Scan for the cell matching the given text and deliver its [x, y] coordinate at center. 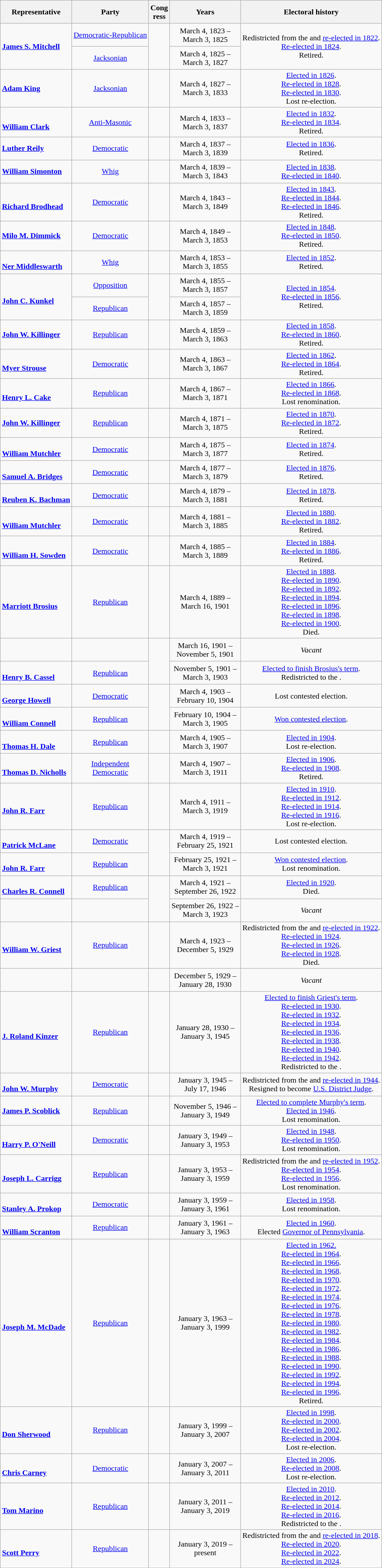
George Howell [36, 696]
John W. Murphy [36, 1084]
Elected in 2006.Re-elected in 2008.Lost re-election. [311, 1468]
Chris Carney [36, 1468]
January 28, 1930 –January 3, 1945 [205, 1032]
Elected in 1920.Died. [311, 887]
Elected in 1832.Re-elected in 1834.Retired. [311, 122]
Elected in 1998.Re-elected in 2000.Re-elected in 2002.Re-elected in 2004.Lost re-election. [311, 1430]
Elected in 1826.Re-elected in 1828.Re-elected in 1830.Lost re-election. [311, 88]
March 4, 1853 –March 3, 1855 [205, 262]
January 3, 2011 –January 3, 2019 [205, 1506]
Scott Perry [36, 1549]
Myer Strouse [36, 364]
March 4, 1919 –February 25, 1921 [205, 841]
March 4, 1855 –March 3, 1857 [205, 285]
Elected in 1910.Re-elected in 1912.Re-elected in 1914.Re-elected in 1916.Lost re-election. [311, 806]
March 4, 1827 –March 3, 1833 [205, 88]
Elected in 1852.Retired. [311, 262]
Ner Middleswarth [36, 262]
Redistricted from the and re-elected in 1952.Re-elected in 1954.Re-elected in 1956.Lost renomination. [311, 1174]
March 4, 1889 –March 16, 1901 [205, 602]
January 3, 1959 –January 3, 1961 [205, 1204]
Milo M. Dimmick [36, 236]
November 5, 1901 –March 3, 1903 [205, 673]
March 4, 1905 –March 3, 1907 [205, 742]
Luther Reily [36, 148]
December 5, 1929 –January 28, 1930 [205, 980]
January 3, 1945 –July 17, 1946 [205, 1084]
Elected in 1960.Elected Governor of Pennsylvania. [311, 1228]
James S. Mitchell [36, 46]
March 4, 1839 –March 3, 1843 [205, 172]
Charles R. Connell [36, 887]
Elected in 1854.Re-elected in 1856.Retired. [311, 297]
IndependentDemocratic [110, 768]
February 25, 1921 –March 3, 1921 [205, 864]
March 4, 1871 –March 3, 1875 [205, 423]
September 26, 1922 –March 3, 1923 [205, 910]
William Scranton [36, 1228]
March 16, 1901 –November 5, 1901 [205, 650]
Henry L. Cake [36, 393]
Richard Brodhead [36, 202]
March 4, 1903 –February 10, 1904 [205, 696]
March 4, 1879 –March 3, 1881 [205, 495]
William Clark [36, 122]
Elected in 1948.Re-elected in 1950.Lost renomination. [311, 1140]
Redistricted from the and re-elected in 2018.Re-elected in 2020.Re-elected in 2022.Re-elected in 2024. [311, 1549]
March 4, 1877 –March 3, 1879 [205, 472]
Marriott Brosius [36, 602]
Stanley A. Prokop [36, 1204]
Elected in 1884.Re-elected in 1886.Retired. [311, 551]
Redistricted from the and re-elected in 1944.Resigned to become U.S. District Judge. [311, 1084]
March 4, 1849 –March 3, 1853 [205, 236]
Redistricted from the and re-elected in 1822.Re-elected in 1824.Retired. [311, 46]
Henry B. Cassel [36, 673]
Elected in 1888.Re-elected in 1890.Re-elected in 1892.Re-elected in 1894.Re-elected in 1896.Re-elected in 1898.Re-elected in 1900.Died. [311, 602]
James P. Scoblick [36, 1111]
Congress [159, 12]
March 4, 1825 –March 3, 1827 [205, 58]
January 3, 1961 –January 3, 1963 [205, 1228]
William H. Sowden [36, 551]
J. Roland Kinzer [36, 1032]
Elected in 1866.Re-elected in 1868.Lost renomination. [311, 393]
Joseph L. Carrigg [36, 1174]
January 3, 1953 –January 3, 1959 [205, 1174]
March 4, 1911 –March 3, 1919 [205, 806]
March 4, 1921 –September 26, 1922 [205, 887]
Tom Marino [36, 1506]
William W. Griest [36, 945]
Elected in 1878.Retired. [311, 495]
March 4, 1837 –March 3, 1839 [205, 148]
March 4, 1923 –December 5, 1929 [205, 945]
November 5, 1946 –January 3, 1949 [205, 1111]
Thomas D. Nicholls [36, 768]
Elected in 2010.Re-elected in 2012.Re-elected in 2014.Re-elected in 2016.Redistricted to the . [311, 1506]
Elected in 1904.Lost re-election. [311, 742]
Elected in 1836.Retired. [311, 148]
Representative [36, 12]
March 4, 1875 –March 3, 1877 [205, 449]
January 3, 1949 –January 3, 1953 [205, 1140]
Democratic-Republican [110, 35]
Elected in 1870.Re-elected in 1872.Retired. [311, 423]
Elected in 1874.Retired. [311, 449]
Won contested election. [311, 719]
Reuben K. Bachman [36, 495]
Redistricted from the and re-elected in 1922.Re-elected in 1924.Re-elected in 1926.Re-elected in 1928.Died. [311, 945]
March 4, 1885 –March 3, 1889 [205, 551]
Patrick McLane [36, 841]
Samuel A. Bridges [36, 472]
March 4, 1907 –March 3, 1911 [205, 768]
March 4, 1863 –March 3, 1867 [205, 364]
March 4, 1823 –March 3, 1825 [205, 35]
Opposition [110, 285]
Elected to complete Murphy's term.Elected in 1946.Lost renomination. [311, 1111]
Thomas H. Dale [36, 742]
Anti-Masonic [110, 122]
Don Sherwood [36, 1430]
Elected in 1848.Re-elected in 1850.Retired. [311, 236]
Elected in 1958.Lost renomination. [311, 1204]
March 4, 1857 –March 3, 1859 [205, 308]
Elected in 1880.Re-elected in 1882.Retired. [311, 521]
Won contested election.Lost renomination. [311, 864]
Elected in 1838.Re-elected in 1840. [311, 172]
Party [110, 12]
John C. Kunkel [36, 297]
Harry P. O'Neill [36, 1140]
Elected in 1862.Re-elected in 1864.Retired. [311, 364]
Joseph M. McDade [36, 1323]
March 4, 1859 –March 3, 1863 [205, 334]
Adam King [36, 88]
Elected in 1843.Re-elected in 1844.Re-elected in 1846.Retired. [311, 202]
Electoral history [311, 12]
Elected to finish Brosius's term.Redistricted to the . [311, 673]
William Simonton [36, 172]
March 4, 1867 –March 3, 1871 [205, 393]
January 3, 1999 –January 3, 2007 [205, 1430]
January 3, 1963 –January 3, 1999 [205, 1323]
William Connell [36, 719]
January 3, 2019 –present [205, 1549]
Elected in 1876.Retired. [311, 472]
February 10, 1904 –March 3, 1905 [205, 719]
Elected in 1906.Re-elected in 1908.Retired. [311, 768]
March 4, 1833 –March 3, 1837 [205, 122]
Elected in 1858.Re-elected in 1860.Retired. [311, 334]
January 3, 2007 –January 3, 2011 [205, 1468]
March 4, 1881 –March 3, 1885 [205, 521]
March 4, 1843 –March 3, 1849 [205, 202]
Years [205, 12]
